Return [x, y] of the center of cell containing provided text 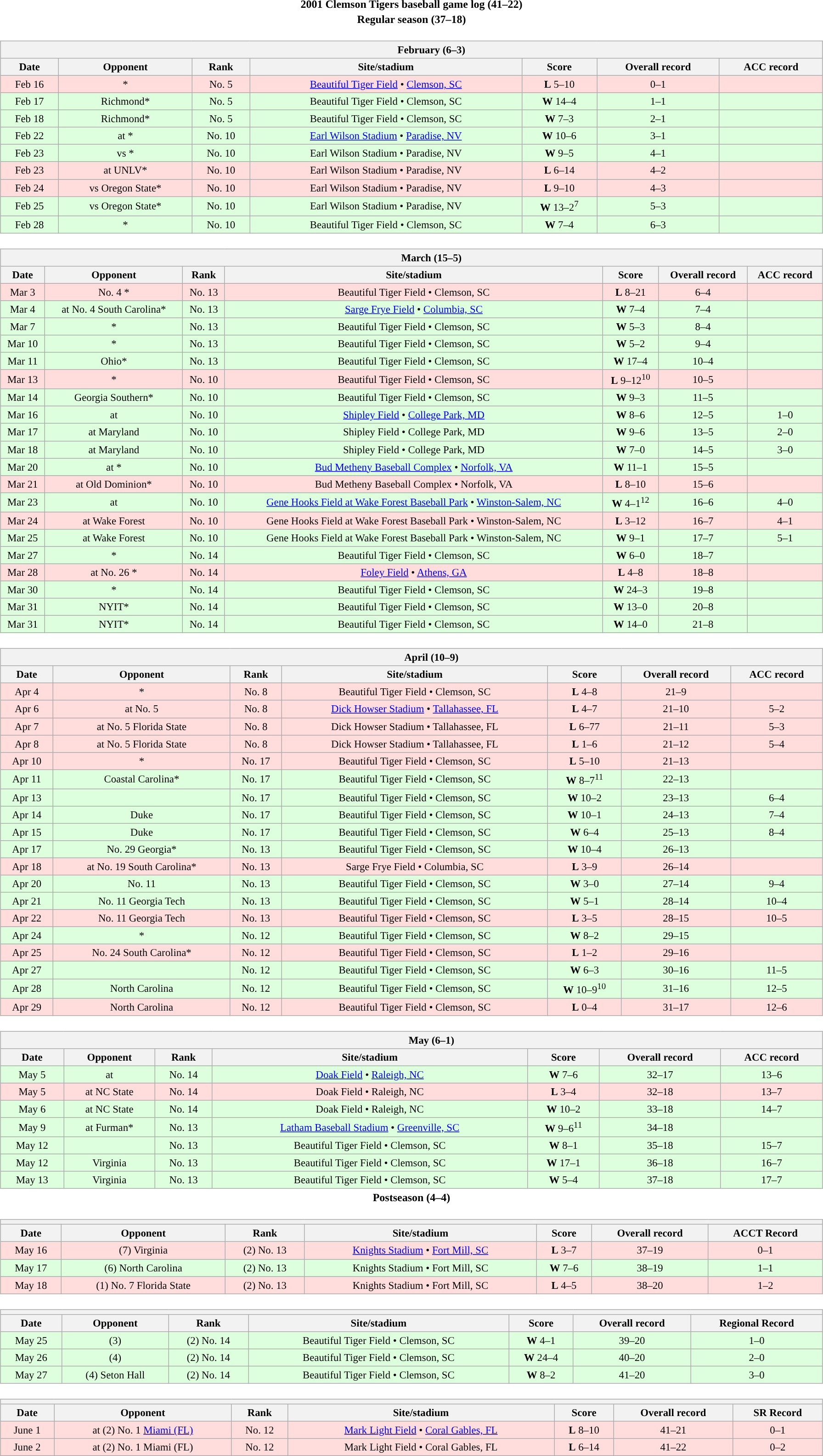
6–3 [659, 225]
May (6–1) [411, 1040]
4–0 [785, 502]
21–11 [676, 726]
L 1–2 [585, 953]
Apr 15 [27, 832]
Apr 17 [27, 849]
15–5 [703, 467]
W 13–27 [559, 206]
21–12 [676, 744]
Feb 25 [29, 206]
23–13 [676, 798]
W 7–0 [630, 450]
37–19 [650, 1250]
L 3–4 [564, 1092]
L 1–6 [585, 744]
at No. 5 [141, 709]
May 25 [31, 1340]
W 8–1 [564, 1146]
22–13 [676, 779]
at UNLV* [126, 170]
May 26 [31, 1357]
April (10–9) [411, 658]
5–1 [785, 538]
No. 29 Georgia* [141, 849]
40–20 [632, 1357]
26–14 [676, 866]
(7) Virginia [143, 1250]
W 6–0 [630, 555]
26–13 [676, 849]
Apr 27 [27, 970]
May 27 [31, 1375]
5–4 [777, 744]
L 6–77 [585, 726]
Feb 22 [29, 136]
41–21 [673, 1430]
May 13 [32, 1180]
W 9–611 [564, 1127]
Apr 8 [27, 744]
Mar 25 [23, 538]
No. 24 South Carolina* [141, 953]
W 8–6 [630, 415]
33–18 [660, 1109]
19–8 [703, 590]
Latham Baseball Stadium • Greenville, SC [370, 1127]
W 5–4 [564, 1180]
ACCT Record [765, 1233]
W 9–5 [559, 153]
30–16 [676, 970]
21–13 [676, 761]
June 2 [28, 1447]
Apr 4 [27, 692]
L 3–5 [585, 918]
vs * [126, 153]
Mar 4 [23, 309]
24–13 [676, 815]
13–5 [703, 432]
4–2 [659, 170]
32–17 [660, 1074]
W 10–1 [585, 815]
Mar 30 [23, 590]
0–2 [778, 1447]
16–6 [703, 502]
Mar 14 [23, 398]
at No. 19 South Carolina* [141, 866]
W 17–4 [630, 361]
Apr 18 [27, 866]
Ohio* [114, 361]
Apr 14 [27, 815]
1–2 [765, 1285]
Apr 20 [27, 884]
May 18 [31, 1285]
Feb 24 [29, 188]
SR Record [778, 1413]
21–9 [676, 692]
Mar 28 [23, 573]
Apr 6 [27, 709]
Apr 29 [27, 1007]
L 3–9 [585, 866]
Feb 28 [29, 225]
Apr 21 [27, 901]
Mar 17 [23, 432]
W 11–1 [630, 467]
Mar 7 [23, 326]
38–20 [650, 1285]
W 9–3 [630, 398]
W 5–2 [630, 344]
W 10–6 [559, 136]
W 9–1 [630, 538]
36–18 [660, 1163]
(3) [115, 1340]
32–18 [660, 1092]
Coastal Carolina* [141, 779]
(4) Seton Hall [115, 1375]
May 17 [31, 1268]
Mar 27 [23, 555]
Apr 24 [27, 936]
Mar 10 [23, 344]
May 6 [32, 1109]
5–2 [777, 709]
41–22 [673, 1447]
Mar 11 [23, 361]
W 3–0 [585, 884]
W 13–0 [630, 607]
W 4–112 [630, 502]
(1) No. 7 Florida State [143, 1285]
15–6 [703, 484]
May 9 [32, 1127]
Mar 13 [23, 379]
18–7 [703, 555]
No. 11 [141, 884]
28–14 [676, 901]
Georgia Southern* [114, 398]
31–16 [676, 989]
W 14–4 [559, 101]
Mar 23 [23, 502]
Apr 7 [27, 726]
41–20 [632, 1375]
Apr 10 [27, 761]
March (15–5) [411, 258]
at Furman* [109, 1127]
12–6 [777, 1007]
L 9–1210 [630, 379]
25–13 [676, 832]
No. 4 * [114, 292]
13–6 [772, 1074]
L 0–4 [585, 1007]
29–16 [676, 953]
Feb 16 [29, 84]
Mar 24 [23, 521]
34–18 [660, 1127]
at No. 4 South Carolina* [114, 309]
W 5–1 [585, 901]
(6) North Carolina [143, 1268]
Apr 22 [27, 918]
at Old Dominion* [114, 484]
February (6–3) [411, 50]
May 16 [31, 1250]
W 10–910 [585, 989]
Apr 28 [27, 989]
W 6–3 [585, 970]
Foley Field • Athens, GA [413, 573]
4–3 [659, 188]
28–15 [676, 918]
21–8 [703, 624]
27–14 [676, 884]
Mar 16 [23, 415]
38–19 [650, 1268]
at No. 26 * [114, 573]
Feb 18 [29, 119]
W 24–4 [541, 1357]
W 14–0 [630, 624]
Mar 20 [23, 467]
W 9–6 [630, 432]
14–5 [703, 450]
15–7 [772, 1146]
L 4–7 [585, 709]
Mar 18 [23, 450]
Feb 17 [29, 101]
W 8–711 [585, 779]
(4) [115, 1357]
3–1 [659, 136]
Regional Record [757, 1323]
June 1 [28, 1430]
29–15 [676, 936]
L 3–7 [564, 1250]
Apr 25 [27, 953]
L 8–21 [630, 292]
W 17–1 [564, 1163]
37–18 [660, 1180]
W 7–3 [559, 119]
W 24–3 [630, 590]
W 6–4 [585, 832]
Apr 13 [27, 798]
L 9–10 [559, 188]
Mar 21 [23, 484]
14–7 [772, 1109]
13–7 [772, 1092]
Mar 3 [23, 292]
2–1 [659, 119]
W 5–3 [630, 326]
35–18 [660, 1146]
20–8 [703, 607]
W 4–1 [541, 1340]
L 4–5 [564, 1285]
39–20 [632, 1340]
31–17 [676, 1007]
21–10 [676, 709]
18–8 [703, 573]
L 3–12 [630, 521]
W 10–4 [585, 849]
Apr 11 [27, 779]
